Output the [X, Y] coordinate of the center of the cell containing the given text.  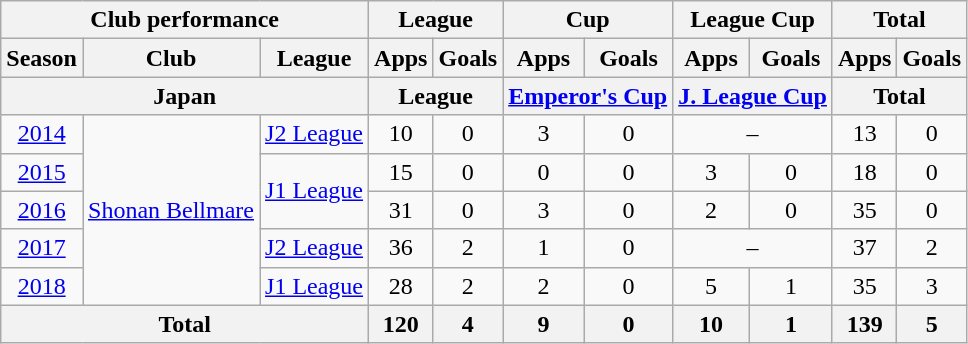
37 [864, 248]
Club performance [185, 20]
Shonan Bellmare [170, 210]
31 [401, 210]
Club [170, 58]
League Cup [753, 20]
13 [864, 134]
4 [468, 324]
36 [401, 248]
2018 [42, 286]
9 [544, 324]
120 [401, 324]
J. League Cup [753, 96]
2014 [42, 134]
28 [401, 286]
2016 [42, 210]
2015 [42, 172]
15 [401, 172]
139 [864, 324]
Cup [588, 20]
18 [864, 172]
Emperor's Cup [588, 96]
2017 [42, 248]
Japan [185, 96]
Season [42, 58]
